For the text-containing cell, return its midpoint in [x, y] coordinate format. 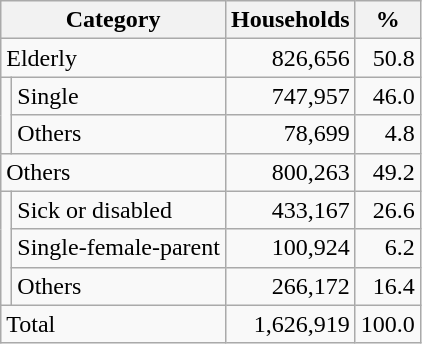
78,699 [290, 134]
Total [114, 324]
Category [114, 20]
100.0 [388, 324]
826,656 [290, 58]
50.8 [388, 58]
6.2 [388, 248]
49.2 [388, 172]
266,172 [290, 286]
747,957 [290, 96]
26.6 [388, 210]
800,263 [290, 172]
4.8 [388, 134]
Sick or disabled [119, 210]
% [388, 20]
16.4 [388, 286]
Households [290, 20]
100,924 [290, 248]
46.0 [388, 96]
Single-female-parent [119, 248]
Single [119, 96]
Elderly [114, 58]
1,626,919 [290, 324]
433,167 [290, 210]
